Find where the given text appears and provide that cell's center as [x, y] coordinate. 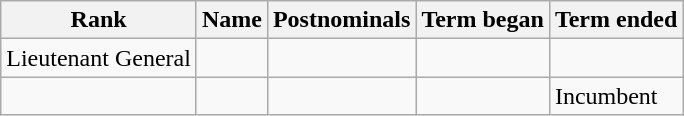
Postnominals [341, 20]
Incumbent [616, 96]
Lieutenant General [99, 58]
Term ended [616, 20]
Rank [99, 20]
Term began [483, 20]
Name [232, 20]
